From the cell containing the given text, extract its center point as [x, y] coordinate. 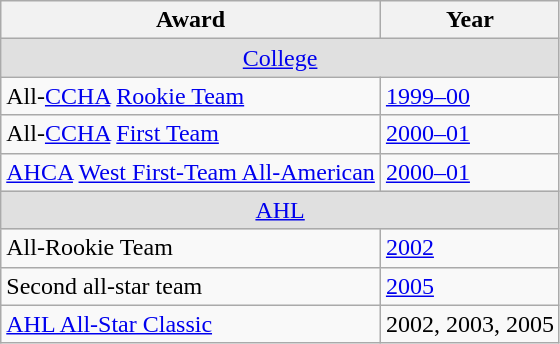
1999–00 [470, 96]
All-Rookie Team [191, 248]
College [280, 58]
Year [470, 20]
2002, 2003, 2005 [470, 324]
AHL [280, 210]
Award [191, 20]
2002 [470, 248]
Second all-star team [191, 286]
AHCA West First-Team All-American [191, 172]
All-CCHA First Team [191, 134]
AHL All-Star Classic [191, 324]
2005 [470, 286]
All-CCHA Rookie Team [191, 96]
